Locate the cell with the specified text and output its [X, Y] center coordinate. 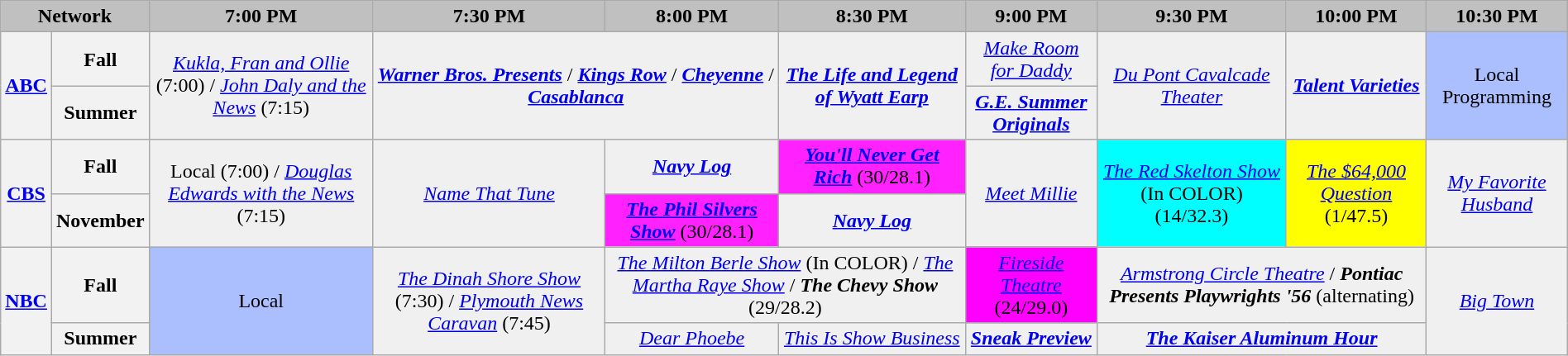
You'll Never Get Rich (30/28.1) [872, 167]
Network [74, 17]
My Favorite Husband [1497, 193]
Du Pont Cavalcade Theater [1193, 86]
The Red Skelton Show (In COLOR) (14/32.3) [1193, 193]
Talent Varieties [1356, 86]
The Milton Berle Show (In COLOR) / The Martha Raye Show / The Chevy Show (29/28.2) [786, 285]
Kukla, Fran and Ollie (7:00) / John Daly and the News (7:15) [261, 86]
The Kaiser Aluminum Hour [1262, 339]
Dear Phoebe [692, 339]
Meet Millie [1030, 193]
10:00 PM [1356, 17]
Local Programming [1497, 86]
G.E. Summer Originals [1030, 112]
Warner Bros. Presents / Kings Row / Cheyenne / Casablanca [576, 86]
November [100, 220]
Name That Tune [489, 193]
NBC [26, 301]
Local (7:00) / Douglas Edwards with the News (7:15) [261, 193]
7:30 PM [489, 17]
8:30 PM [872, 17]
This Is Show Business [872, 339]
9:30 PM [1193, 17]
Fireside Theatre (24/29.0) [1030, 285]
10:30 PM [1497, 17]
The $64,000 Question (1/47.5) [1356, 193]
ABC [26, 86]
CBS [26, 193]
The Life and Legend of Wyatt Earp [872, 86]
9:00 PM [1030, 17]
The Phil Silvers Show (30/28.1) [692, 220]
Big Town [1497, 301]
Make Room for Daddy [1030, 59]
8:00 PM [692, 17]
Armstrong Circle Theatre / Pontiac Presents Playwrights '56 (alternating) [1262, 285]
7:00 PM [261, 17]
Local [261, 301]
Sneak Preview [1030, 339]
The Dinah Shore Show (7:30) / Plymouth News Caravan (7:45) [489, 301]
